Provide the (X, Y) coordinate of the cell's center where the given text is located.  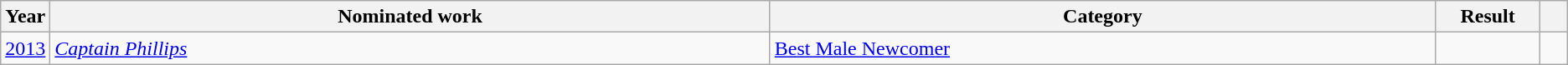
Category (1102, 17)
2013 (25, 48)
Nominated work (410, 17)
Captain Phillips (410, 48)
Result (1488, 17)
Best Male Newcomer (1102, 48)
Year (25, 17)
